Detect which cell encompasses the target text, then output its (x, y) center coordinate. 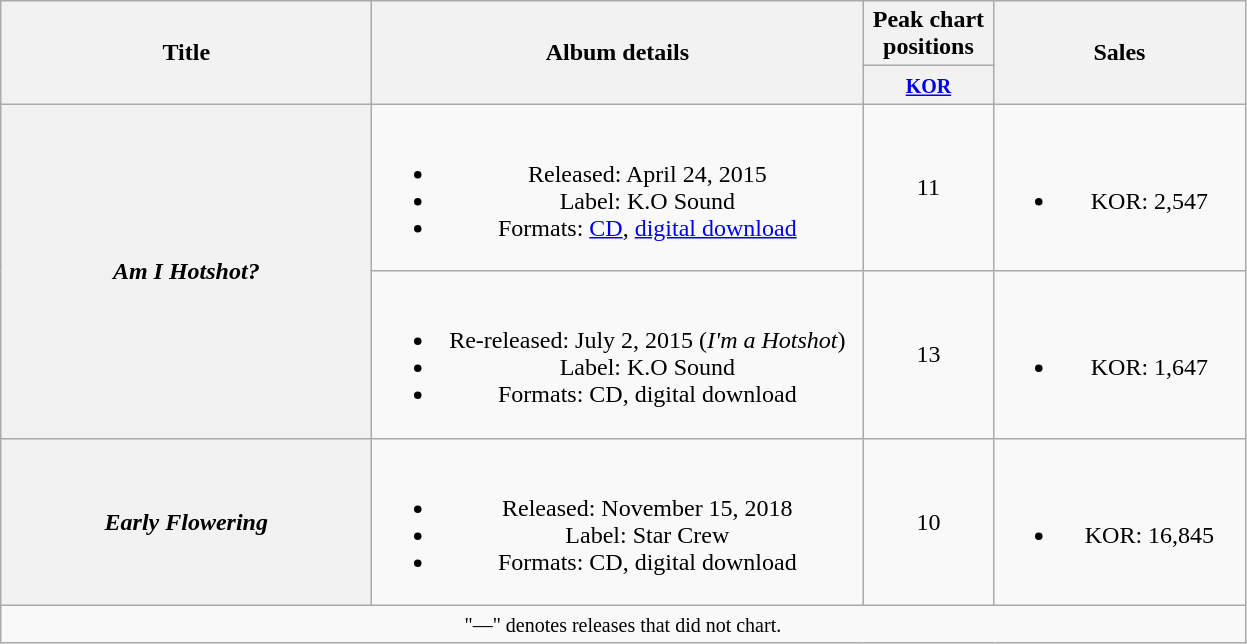
Released: November 15, 2018Label: Star CrewFormats: CD, digital download (618, 522)
Re-released: July 2, 2015 (I'm a Hotshot)Label: K.O SoundFormats: CD, digital download (618, 354)
Sales (1120, 52)
Early Flowering (186, 522)
KOR: 2,547 (1120, 188)
10 (928, 522)
13 (928, 354)
KOR: 16,845 (1120, 522)
"—" denotes releases that did not chart. (623, 624)
Released: April 24, 2015Label: K.O SoundFormats: CD, digital download (618, 188)
KOR: 1,647 (1120, 354)
11 (928, 188)
Peak chart positions (928, 34)
KOR (928, 85)
Am I Hotshot? (186, 271)
Title (186, 52)
Album details (618, 52)
